Extract the (x, y) coordinate from the center of the cell holding the provided text.  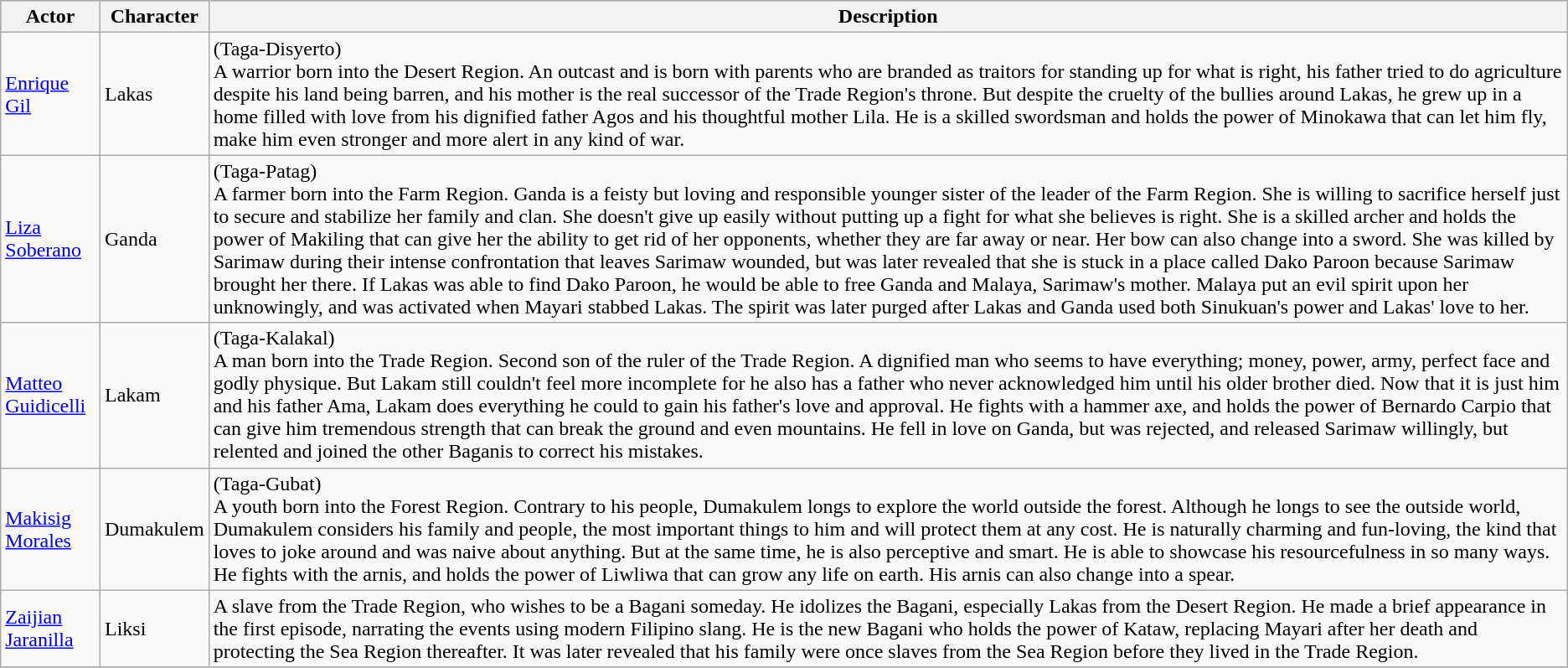
Enrique Gil (50, 94)
Dumakulem (154, 529)
Zaijian Jaranilla (50, 629)
Makisig Morales (50, 529)
Character (154, 17)
Lakam (154, 396)
Liza Soberano (50, 239)
Lakas (154, 94)
Actor (50, 17)
Ganda (154, 239)
Matteo Guidicelli (50, 396)
Description (888, 17)
Liksi (154, 629)
